Extract the (X, Y) coordinate from the center of the cell holding the provided text.  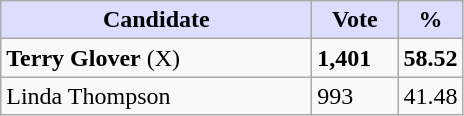
Candidate (156, 20)
58.52 (430, 58)
993 (355, 96)
41.48 (430, 96)
1,401 (355, 58)
Linda Thompson (156, 96)
Terry Glover (X) (156, 58)
% (430, 20)
Vote (355, 20)
